Pinpoint the cell where the given text exists, returning its (X, Y) midpoint coordinate. 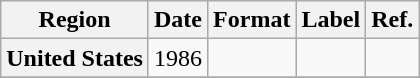
United States (75, 58)
Ref. (392, 20)
Date (178, 20)
1986 (178, 58)
Label (331, 20)
Region (75, 20)
Format (252, 20)
